Capture the cell that displays the provided text and extract its (X, Y) central coordinate. 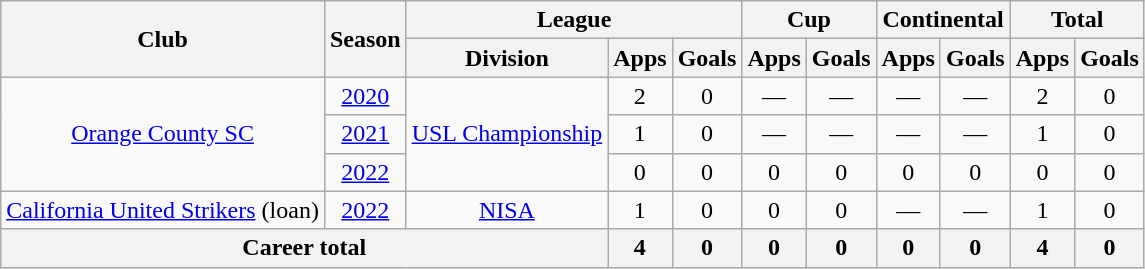
League (574, 20)
Career total (304, 248)
2021 (365, 134)
Season (365, 39)
NISA (507, 210)
USL Championship (507, 134)
Cup (809, 20)
California United Strikers (loan) (163, 210)
Total (1077, 20)
Division (507, 58)
Continental (943, 20)
Orange County SC (163, 134)
Club (163, 39)
2020 (365, 96)
